Find where the given text appears and provide that cell's center as (X, Y) coordinate. 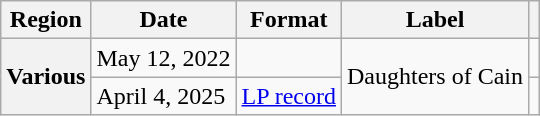
Label (434, 20)
Daughters of Cain (434, 77)
Date (164, 20)
LP record (288, 96)
Various (46, 77)
May 12, 2022 (164, 58)
Region (46, 20)
Format (288, 20)
April 4, 2025 (164, 96)
